Identify which cell holds the provided text, then report its (x, y) central coordinate. 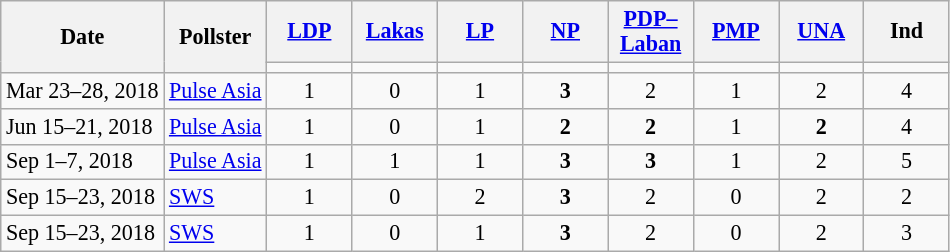
Ind (906, 30)
Date (82, 36)
Sep 1–7, 2018 (82, 162)
NP (566, 30)
LP (480, 30)
Jun 15–21, 2018 (82, 126)
Mar 23–28, 2018 (82, 90)
Pollster (216, 36)
PMP (736, 30)
LDP (310, 30)
5 (906, 162)
PDP–Laban (650, 30)
Lakas (394, 30)
UNA (822, 30)
